Scan for the cell matching the given text and deliver its (x, y) coordinate at center. 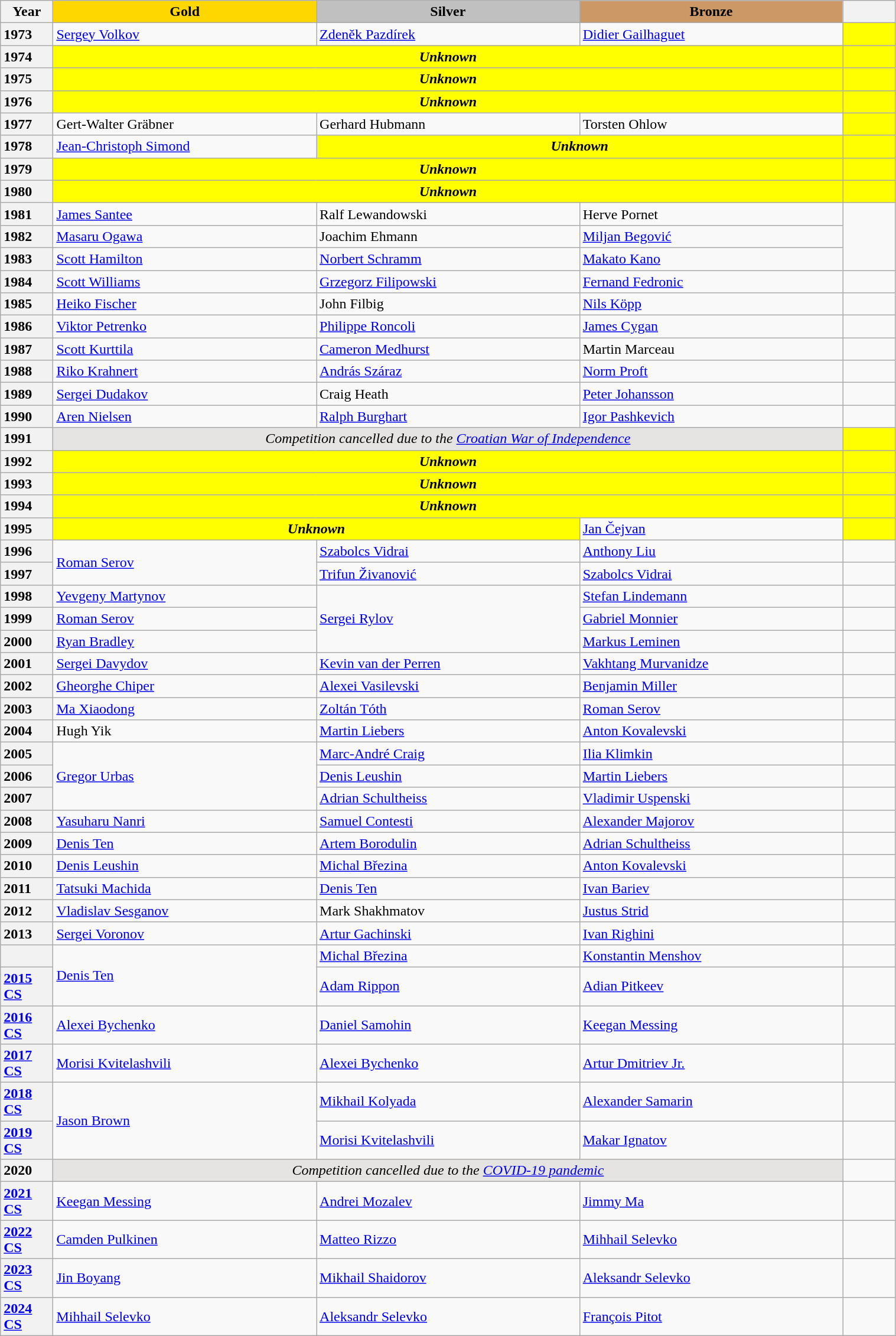
1991 (27, 439)
2017 CS (27, 1063)
Camden Pulkinen (185, 1239)
Adian Pitkeev (711, 986)
Trifun Živanović (448, 573)
Competition cancelled due to the COVID-19 pandemic (448, 1171)
1997 (27, 573)
1984 (27, 282)
1988 (27, 372)
James Cygan (711, 327)
1995 (27, 529)
Artem Borodulin (448, 843)
Igor Pashkevich (711, 416)
2019 CS (27, 1140)
Vakhtang Murvanidze (711, 664)
Artur Dmitriev Jr. (711, 1063)
1980 (27, 191)
Benjamin Miller (711, 686)
Mikhail Kolyada (448, 1102)
2022 CS (27, 1239)
Ivan Bariev (711, 888)
1986 (27, 327)
2004 (27, 731)
Viktor Petrenko (185, 327)
Sergei Voronov (185, 933)
Andrei Mozalev (448, 1201)
Joachim Ehmann (448, 236)
Tatsuki Machida (185, 888)
2007 (27, 799)
Gabriel Monnier (711, 618)
1996 (27, 551)
2011 (27, 888)
1983 (27, 259)
2010 (27, 866)
Norm Proft (711, 372)
2009 (27, 843)
Alexei Vasilevski (448, 686)
James Santee (185, 214)
1982 (27, 236)
1975 (27, 79)
1993 (27, 484)
Martin Marceau (711, 349)
2015 CS (27, 986)
Markus Leminen (711, 641)
1987 (27, 349)
2006 (27, 776)
Ma Xiaodong (185, 709)
2005 (27, 754)
Gert-Walter Gräbner (185, 124)
1992 (27, 461)
Mikhail Shaidorov (448, 1278)
Scott Kurttila (185, 349)
Sergey Volkov (185, 34)
1974 (27, 57)
Ivan Righini (711, 933)
Samuel Contesti (448, 821)
1989 (27, 394)
Gheorghe Chiper (185, 686)
2003 (27, 709)
Jan Čejvan (711, 529)
Nils Köpp (711, 304)
Daniel Samohin (448, 1024)
1979 (27, 169)
François Pitot (711, 1316)
Vladislav Sesganov (185, 911)
2012 (27, 911)
Konstantin Menshov (711, 956)
Masaru Ogawa (185, 236)
Ralf Lewandowski (448, 214)
John Filbig (448, 304)
1985 (27, 304)
2008 (27, 821)
Gregor Urbas (185, 776)
Bronze (711, 12)
Jin Boyang (185, 1278)
Jimmy Ma (711, 1201)
Sergei Rylov (448, 618)
Scott Williams (185, 282)
Ralph Burghart (448, 416)
Hugh Yik (185, 731)
Cameron Medhurst (448, 349)
Yasuharu Nanri (185, 821)
András Száraz (448, 372)
Zdeněk Pazdírek (448, 34)
Herve Pornet (711, 214)
Competition cancelled due to the Croatian War of Independence (448, 439)
Jason Brown (185, 1121)
Makar Ignatov (711, 1140)
Adam Rippon (448, 986)
Justus Strid (711, 911)
1994 (27, 506)
Peter Johansson (711, 394)
1977 (27, 124)
Fernand Fedronic (711, 282)
Alexander Majorov (711, 821)
Philippe Roncoli (448, 327)
Aren Nielsen (185, 416)
2001 (27, 664)
Matteo Rizzo (448, 1239)
Alexander Samarin (711, 1102)
Year (27, 12)
Grzegorz Filipowski (448, 282)
Heiko Fischer (185, 304)
1998 (27, 596)
Riko Krahnert (185, 372)
2023 CS (27, 1278)
2021 CS (27, 1201)
Yevgeny Martynov (185, 596)
Sergei Davydov (185, 664)
Didier Gailhaguet (711, 34)
Torsten Ohlow (711, 124)
1976 (27, 102)
Mark Shakhmatov (448, 911)
2002 (27, 686)
Anthony Liu (711, 551)
2016 CS (27, 1024)
2013 (27, 933)
1990 (27, 416)
2000 (27, 641)
Ilia Klimkin (711, 754)
Jean-Christoph Simond (185, 146)
Kevin van der Perren (448, 664)
Scott Hamilton (185, 259)
2024 CS (27, 1316)
1978 (27, 146)
Miljan Begović (711, 236)
Marc-André Craig (448, 754)
Vladimir Uspenski (711, 799)
Gerhard Hubmann (448, 124)
2020 (27, 1171)
Norbert Schramm (448, 259)
Artur Gachinski (448, 933)
Gold (185, 12)
Ryan Bradley (185, 641)
1981 (27, 214)
Silver (448, 12)
Stefan Lindemann (711, 596)
Makato Kano (711, 259)
Craig Heath (448, 394)
Zoltán Tóth (448, 709)
Sergei Dudakov (185, 394)
2018 CS (27, 1102)
1999 (27, 618)
1973 (27, 34)
